Search for the cell housing the specified text and yield its (x, y) center coordinate. 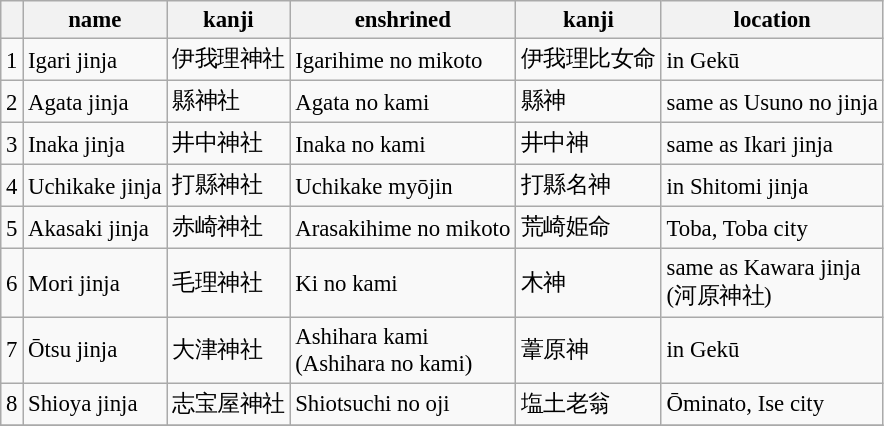
enshrined (403, 20)
縣神社 (228, 102)
Akasaki jinja (95, 228)
Inaka no kami (403, 144)
location (772, 20)
Inaka jinja (95, 144)
Arasakihime no mikoto (403, 228)
塩土老翁 (589, 404)
7 (12, 350)
大津神社 (228, 350)
Mori jinja (95, 284)
Igari jinja (95, 60)
same as Ikari jinja (772, 144)
毛理神社 (228, 284)
志宝屋神社 (228, 404)
打縣神社 (228, 186)
same as Usuno no jinja (772, 102)
縣神 (589, 102)
Ōminato, Ise city (772, 404)
Agata no kami (403, 102)
Ōtsu jinja (95, 350)
木神 (589, 284)
伊我理神社 (228, 60)
Toba, Toba city (772, 228)
1 (12, 60)
Ki no kami (403, 284)
in Shitomi jinja (772, 186)
3 (12, 144)
same as Kawara jinja(河原神社) (772, 284)
Shiotsuchi no oji (403, 404)
Uchikake jinja (95, 186)
4 (12, 186)
8 (12, 404)
Igarihime no mikoto (403, 60)
name (95, 20)
6 (12, 284)
5 (12, 228)
打縣名神 (589, 186)
2 (12, 102)
Uchikake myōjin (403, 186)
井中神社 (228, 144)
井中神 (589, 144)
伊我理比女命 (589, 60)
赤崎神社 (228, 228)
荒崎姫命 (589, 228)
Shioya jinja (95, 404)
Agata jinja (95, 102)
葦原神 (589, 350)
Ashihara kami(Ashihara no kami) (403, 350)
